Return [X, Y] of the center of cell containing provided text 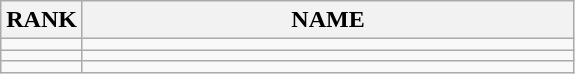
RANK [42, 20]
NAME [328, 20]
